From the cell containing the given text, extract its center point as [x, y] coordinate. 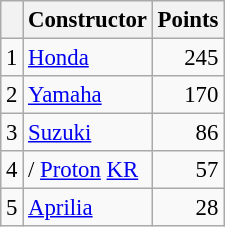
28 [188, 208]
5 [12, 208]
170 [188, 95]
57 [188, 170]
1 [12, 58]
4 [12, 170]
245 [188, 58]
Points [188, 20]
/ Proton KR [88, 170]
3 [12, 133]
Honda [88, 58]
Aprilia [88, 208]
Constructor [88, 20]
Yamaha [88, 95]
86 [188, 133]
Suzuki [88, 133]
2 [12, 95]
